Detect which cell encompasses the target text, then output its [x, y] center coordinate. 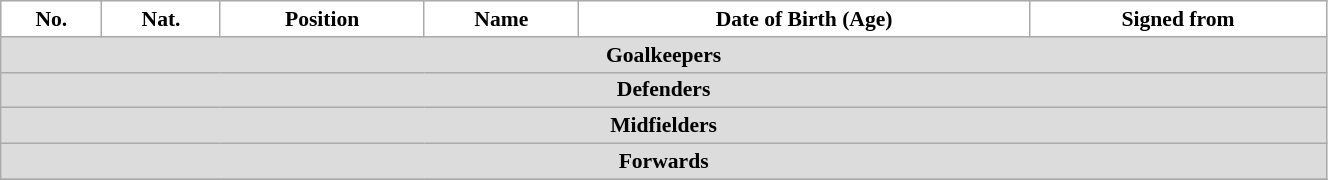
No. [52, 19]
Signed from [1178, 19]
Midfielders [664, 126]
Goalkeepers [664, 55]
Position [322, 19]
Forwards [664, 162]
Defenders [664, 90]
Name [502, 19]
Nat. [161, 19]
Date of Birth (Age) [804, 19]
